Search for the cell housing the specified text and yield its (x, y) center coordinate. 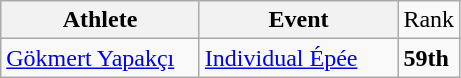
Rank (429, 20)
Individual Épée (298, 58)
Athlete (100, 20)
59th (429, 58)
Gökmert Yapakçı (100, 58)
Event (298, 20)
